Provide the (x, y) coordinate of the cell's center where the given text is located.  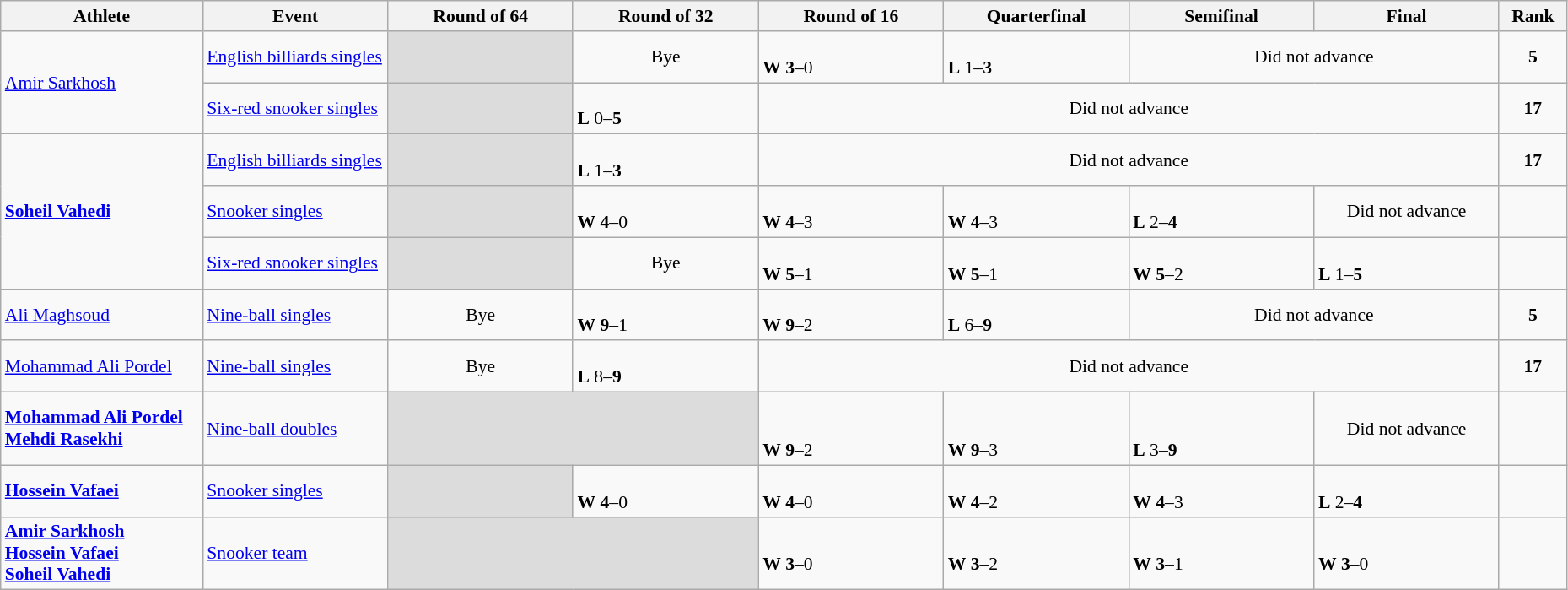
Round of 16 (851, 16)
L 3–9 (1221, 429)
W 9–1 (665, 314)
Amir SarkhoshHossein VafaeiSoheil Vahedi (102, 554)
L 0–5 (665, 108)
Snooker team (295, 554)
Mohammad Ali Pordel (102, 366)
Rank (1533, 16)
W 9–3 (1037, 429)
Athlete (102, 16)
Quarterfinal (1037, 16)
Event (295, 16)
L 8–9 (665, 366)
W 5–2 (1221, 263)
Hossein Vafaei (102, 491)
W 3–1 (1221, 554)
Round of 64 (481, 16)
Nine-ball doubles (295, 429)
L 1–5 (1407, 263)
Round of 32 (665, 16)
L 6–9 (1037, 314)
W 3–2 (1037, 554)
Ali Maghsoud (102, 314)
Semifinal (1221, 16)
Mohammad Ali PordelMehdi Rasekhi (102, 429)
W 4–2 (1037, 491)
Soheil Vahedi (102, 211)
Amir Sarkhosh (102, 83)
Final (1407, 16)
